Locate the cell with the specified text and output its (x, y) center coordinate. 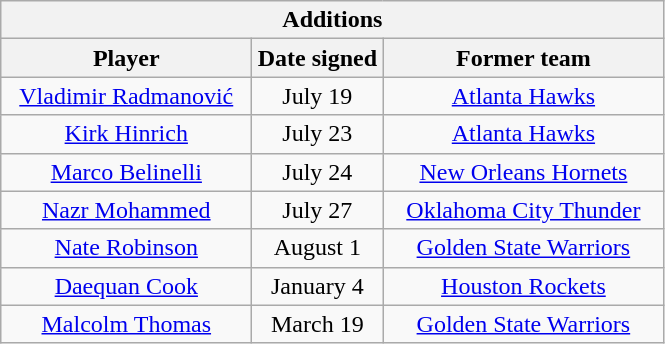
Vladimir Radmanović (126, 96)
Nate Robinson (126, 248)
Nazr Mohammed (126, 210)
March 19 (318, 324)
Daequan Cook (126, 286)
August 1 (318, 248)
July 27 (318, 210)
Kirk Hinrich (126, 134)
July 23 (318, 134)
July 24 (318, 172)
Houston Rockets (524, 286)
Marco Belinelli (126, 172)
January 4 (318, 286)
July 19 (318, 96)
Additions (332, 20)
Player (126, 58)
Oklahoma City Thunder (524, 210)
Malcolm Thomas (126, 324)
Date signed (318, 58)
Former team (524, 58)
New Orleans Hornets (524, 172)
